Search for the cell housing the specified text and yield its [x, y] center coordinate. 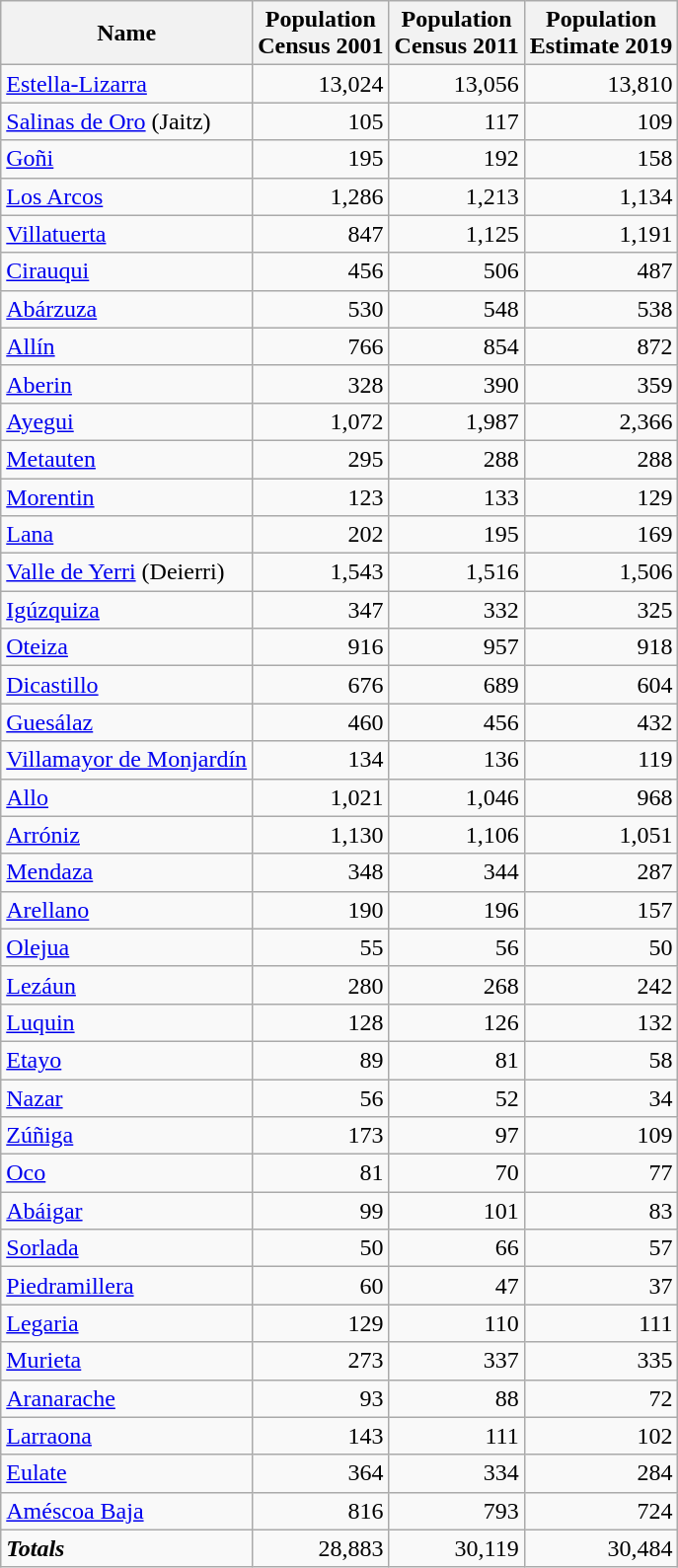
70 [456, 1173]
Igúzquiza [126, 610]
344 [456, 872]
2,366 [601, 421]
530 [321, 309]
Valle de Yerri (Deierri) [126, 572]
Arellano [126, 910]
Morentin [126, 496]
364 [321, 1473]
34 [601, 1098]
1,543 [321, 572]
Piedramillera [126, 1286]
Allín [126, 346]
13,810 [601, 84]
PopulationCensus 2011 [456, 34]
192 [456, 159]
676 [321, 685]
506 [456, 271]
334 [456, 1473]
1,506 [601, 572]
1,021 [321, 797]
Ayegui [126, 421]
99 [321, 1211]
Salinas de Oro (Jaitz) [126, 121]
689 [456, 685]
89 [321, 1060]
273 [321, 1361]
Oteiza [126, 647]
Luquin [126, 1022]
Estella-Lizarra [126, 84]
72 [601, 1398]
132 [601, 1022]
390 [456, 384]
13,056 [456, 84]
93 [321, 1398]
60 [321, 1286]
196 [456, 910]
Totals [126, 1548]
Sorlada [126, 1248]
1,125 [456, 234]
57 [601, 1248]
Mendaza [126, 872]
Villamayor de Monjardín [126, 760]
143 [321, 1436]
Murieta [126, 1361]
190 [321, 910]
325 [601, 610]
460 [321, 722]
Etayo [126, 1060]
Cirauqui [126, 271]
1,051 [601, 835]
1,072 [321, 421]
Los Arcos [126, 196]
Dicastillo [126, 685]
968 [601, 797]
487 [601, 271]
Améscoa Baja [126, 1511]
Eulate [126, 1473]
66 [456, 1248]
548 [456, 309]
Abáigar [126, 1211]
766 [321, 346]
284 [601, 1473]
133 [456, 496]
957 [456, 647]
Larraona [126, 1436]
1,516 [456, 572]
97 [456, 1136]
Name [126, 34]
117 [456, 121]
123 [321, 496]
Legaria [126, 1323]
1,134 [601, 196]
604 [601, 685]
28,883 [321, 1548]
Goñi [126, 159]
30,119 [456, 1548]
158 [601, 159]
126 [456, 1022]
Allo [126, 797]
101 [456, 1211]
242 [601, 985]
30,484 [601, 1548]
918 [601, 647]
88 [456, 1398]
Lana [126, 535]
1,213 [456, 196]
1,046 [456, 797]
335 [601, 1361]
Lezáun [126, 985]
83 [601, 1211]
Abárzuza [126, 309]
538 [601, 309]
102 [601, 1436]
134 [321, 760]
854 [456, 346]
Guesálaz [126, 722]
47 [456, 1286]
119 [601, 760]
Aranarache [126, 1398]
Aberin [126, 384]
287 [601, 872]
337 [456, 1361]
202 [321, 535]
PopulationCensus 2001 [321, 34]
157 [601, 910]
Oco [126, 1173]
Nazar [126, 1098]
Olejua [126, 947]
Zúñiga [126, 1136]
128 [321, 1022]
328 [321, 384]
37 [601, 1286]
1,286 [321, 196]
Arróniz [126, 835]
916 [321, 647]
280 [321, 985]
332 [456, 610]
268 [456, 985]
105 [321, 121]
55 [321, 947]
872 [601, 346]
793 [456, 1511]
847 [321, 234]
Villatuerta [126, 234]
169 [601, 535]
432 [601, 722]
Metauten [126, 459]
295 [321, 459]
13,024 [321, 84]
347 [321, 610]
1,106 [456, 835]
58 [601, 1060]
359 [601, 384]
1,130 [321, 835]
724 [601, 1511]
1,191 [601, 234]
PopulationEstimate 2019 [601, 34]
110 [456, 1323]
77 [601, 1173]
1,987 [456, 421]
52 [456, 1098]
816 [321, 1511]
348 [321, 872]
136 [456, 760]
173 [321, 1136]
